Provide the (X, Y) coordinate of the cell's center where the given text is located.  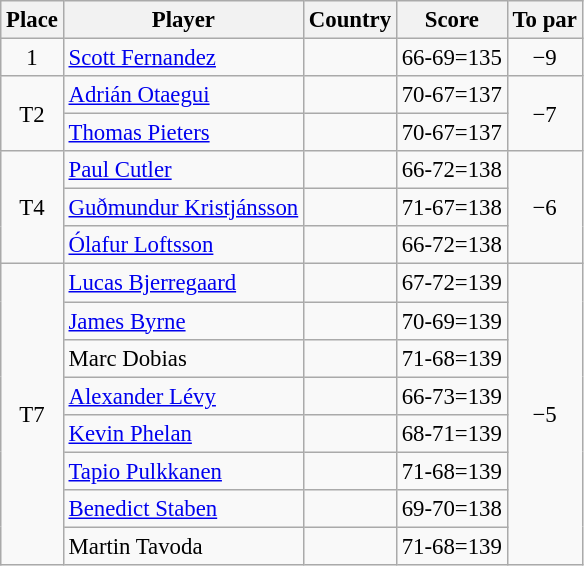
66-73=139 (452, 396)
Paul Cutler (183, 170)
1 (32, 58)
Thomas Pieters (183, 133)
Country (350, 20)
69-70=138 (452, 509)
Scott Fernandez (183, 58)
Lucas Bjerregaard (183, 283)
−6 (544, 208)
Alexander Lévy (183, 396)
−7 (544, 114)
Guðmundur Kristjánsson (183, 208)
T7 (32, 414)
Benedict Staben (183, 509)
Score (452, 20)
−5 (544, 414)
James Byrne (183, 321)
Adrián Otaegui (183, 95)
71-67=138 (452, 208)
Kevin Phelan (183, 433)
66-69=135 (452, 58)
To par (544, 20)
68-71=139 (452, 433)
Ólafur Loftsson (183, 245)
Marc Dobias (183, 358)
T4 (32, 208)
Place (32, 20)
Tapio Pulkkanen (183, 471)
70-69=139 (452, 321)
−9 (544, 58)
Player (183, 20)
Martin Tavoda (183, 546)
T2 (32, 114)
67-72=139 (452, 283)
